Identify which cell holds the provided text, then report its (x, y) central coordinate. 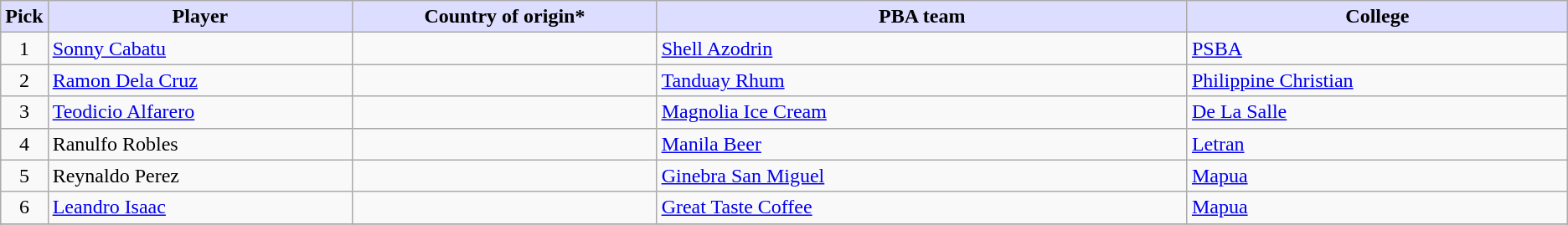
Teodicio Alfarero (200, 112)
PBA team (921, 17)
1 (24, 49)
Ramon Dela Cruz (200, 80)
Shell Azodrin (921, 49)
Tanduay Rhum (921, 80)
Sonny Cabatu (200, 49)
Philippine Christian (1377, 80)
Pick (24, 17)
6 (24, 207)
Manila Beer (921, 144)
Ginebra San Miguel (921, 176)
Country of origin* (504, 17)
Magnolia Ice Cream (921, 112)
Letran (1377, 144)
2 (24, 80)
Reynaldo Perez (200, 176)
College (1377, 17)
Great Taste Coffee (921, 207)
De La Salle (1377, 112)
4 (24, 144)
Leandro Isaac (200, 207)
3 (24, 112)
Ranulfo Robles (200, 144)
Player (200, 17)
PSBA (1377, 49)
5 (24, 176)
